From the cell containing the given text, extract its center point as [X, Y] coordinate. 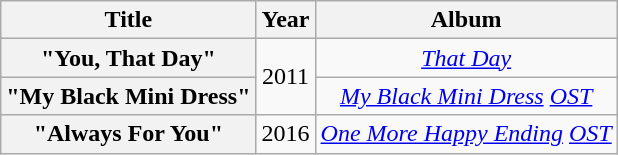
"My Black Mini Dress" [128, 96]
Year [286, 20]
"You, That Day" [128, 58]
That Day [466, 58]
"Always For You" [128, 134]
My Black Mini Dress OST [466, 96]
2016 [286, 134]
One More Happy Ending OST [466, 134]
2011 [286, 77]
Title [128, 20]
Album [466, 20]
